Find where the given text appears and provide that cell's center as [x, y] coordinate. 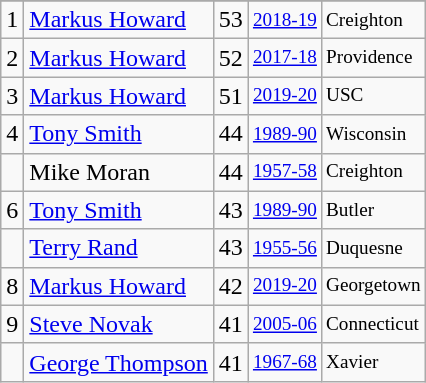
2 [12, 58]
Butler [373, 210]
1 [12, 20]
2018-19 [284, 20]
4 [12, 134]
6 [12, 210]
Connecticut [373, 324]
42 [230, 286]
1957-58 [284, 172]
Duquesne [373, 248]
52 [230, 58]
1967-68 [284, 362]
Mike Moran [118, 172]
Steve Novak [118, 324]
51 [230, 96]
2005-06 [284, 324]
9 [12, 324]
2017-18 [284, 58]
Wisconsin [373, 134]
53 [230, 20]
8 [12, 286]
Georgetown [373, 286]
George Thompson [118, 362]
3 [12, 96]
USC [373, 96]
Providence [373, 58]
Terry Rand [118, 248]
Xavier [373, 362]
1955-56 [284, 248]
